For the text-containing cell, return its midpoint in [X, Y] coordinate format. 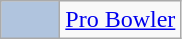
Pro Bowler [120, 20]
